Extract the [X, Y] coordinate from the center of the cell holding the provided text.  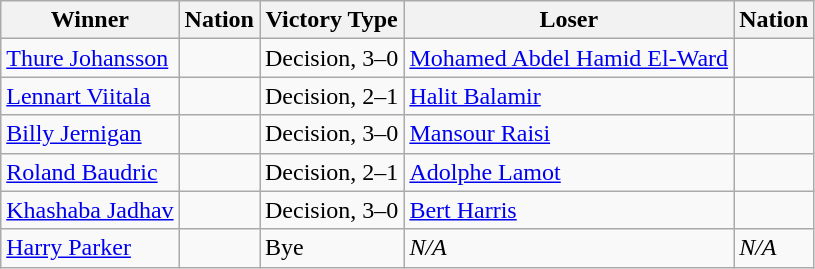
Harry Parker [90, 248]
Adolphe Lamot [569, 172]
Victory Type [332, 20]
Winner [90, 20]
Roland Baudric [90, 172]
Lennart Viitala [90, 96]
Mohamed Abdel Hamid El-Ward [569, 58]
Loser [569, 20]
Bye [332, 248]
Halit Balamir [569, 96]
Mansour Raisi [569, 134]
Bert Harris [569, 210]
Thure Johansson [90, 58]
Khashaba Jadhav [90, 210]
Billy Jernigan [90, 134]
